Return [x, y] of the center of cell containing provided text 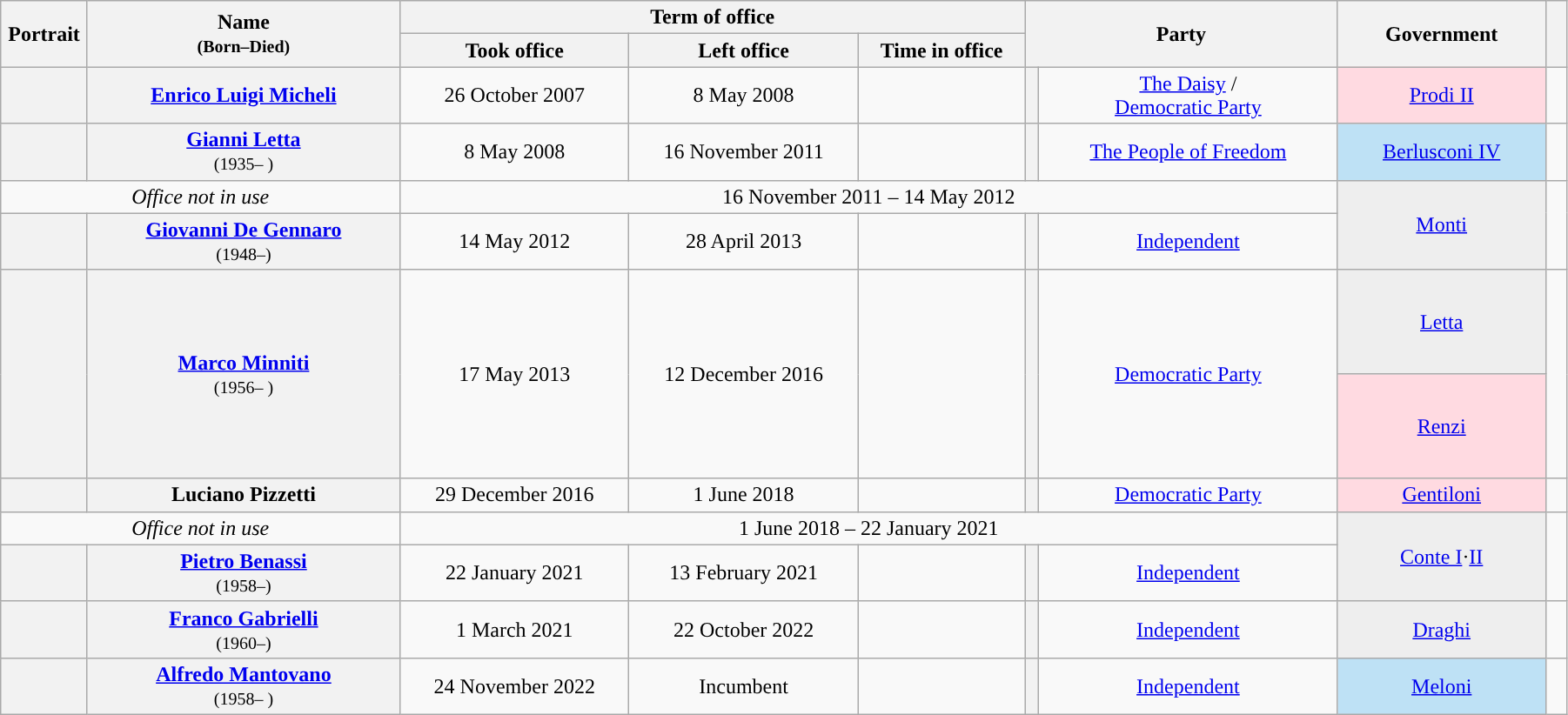
16 November 2011 – 14 May 2012 [868, 197]
Government [1441, 34]
Portrait [44, 34]
Berlusconi IV [1441, 151]
Gianni Letta(1935– ) [244, 151]
17 May 2013 [515, 374]
Incumbent [743, 685]
The People of Freedom [1189, 151]
Term of office [713, 17]
13 February 2021 [743, 572]
Draghi [1441, 630]
Meloni [1441, 685]
Franco Gabrielli(1960–) [244, 630]
Conte I·II [1441, 557]
26 October 2007 [515, 96]
22 January 2021 [515, 572]
Pietro Benassi(1958–) [244, 572]
Party [1182, 34]
28 April 2013 [743, 242]
Giovanni De Gennaro(1948–) [244, 242]
Monti [1441, 224]
Letta [1441, 322]
29 December 2016 [515, 495]
Took office [515, 50]
Renzi [1441, 426]
Left office [743, 50]
Time in office [941, 50]
Alfredo Mantovano(1958– ) [244, 685]
Luciano Pizzetti [244, 495]
24 November 2022 [515, 685]
Gentiloni [1441, 495]
16 November 2011 [743, 151]
14 May 2012 [515, 242]
12 December 2016 [743, 374]
The Daisy /Democratic Party [1189, 96]
1 June 2018 – 22 January 2021 [868, 528]
Marco Minniti(1956– ) [244, 374]
1 March 2021 [515, 630]
Prodi II [1441, 96]
Enrico Luigi Micheli [244, 96]
Name(Born–Died) [244, 34]
1 June 2018 [743, 495]
22 October 2022 [743, 630]
